Scan for the cell matching the given text and deliver its (X, Y) coordinate at center. 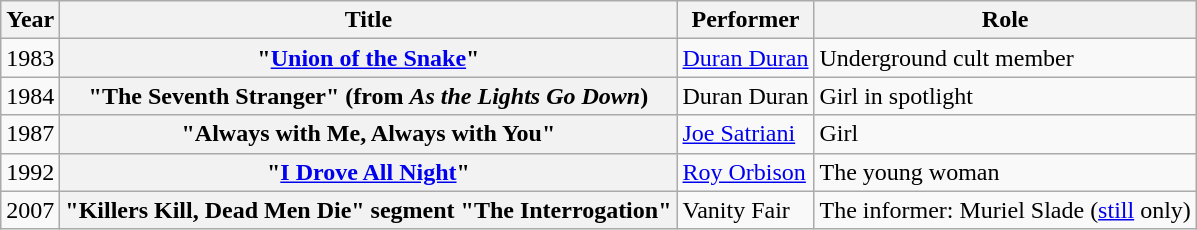
Performer (746, 20)
The informer: Muriel Slade (still only) (1005, 210)
1984 (30, 96)
Role (1005, 20)
The young woman (1005, 172)
Vanity Fair (746, 210)
"The Seventh Stranger" (from As the Lights Go Down) (368, 96)
Year (30, 20)
1992 (30, 172)
"Union of the Snake" (368, 58)
Joe Satriani (746, 134)
"Killers Kill, Dead Men Die" segment "The Interrogation" (368, 210)
"I Drove All Night" (368, 172)
"Always with Me, Always with You" (368, 134)
2007 (30, 210)
Girl in spotlight (1005, 96)
Underground cult member (1005, 58)
1987 (30, 134)
1983 (30, 58)
Roy Orbison (746, 172)
Title (368, 20)
Girl (1005, 134)
